Pinpoint the cell where the given text exists, returning its [X, Y] midpoint coordinate. 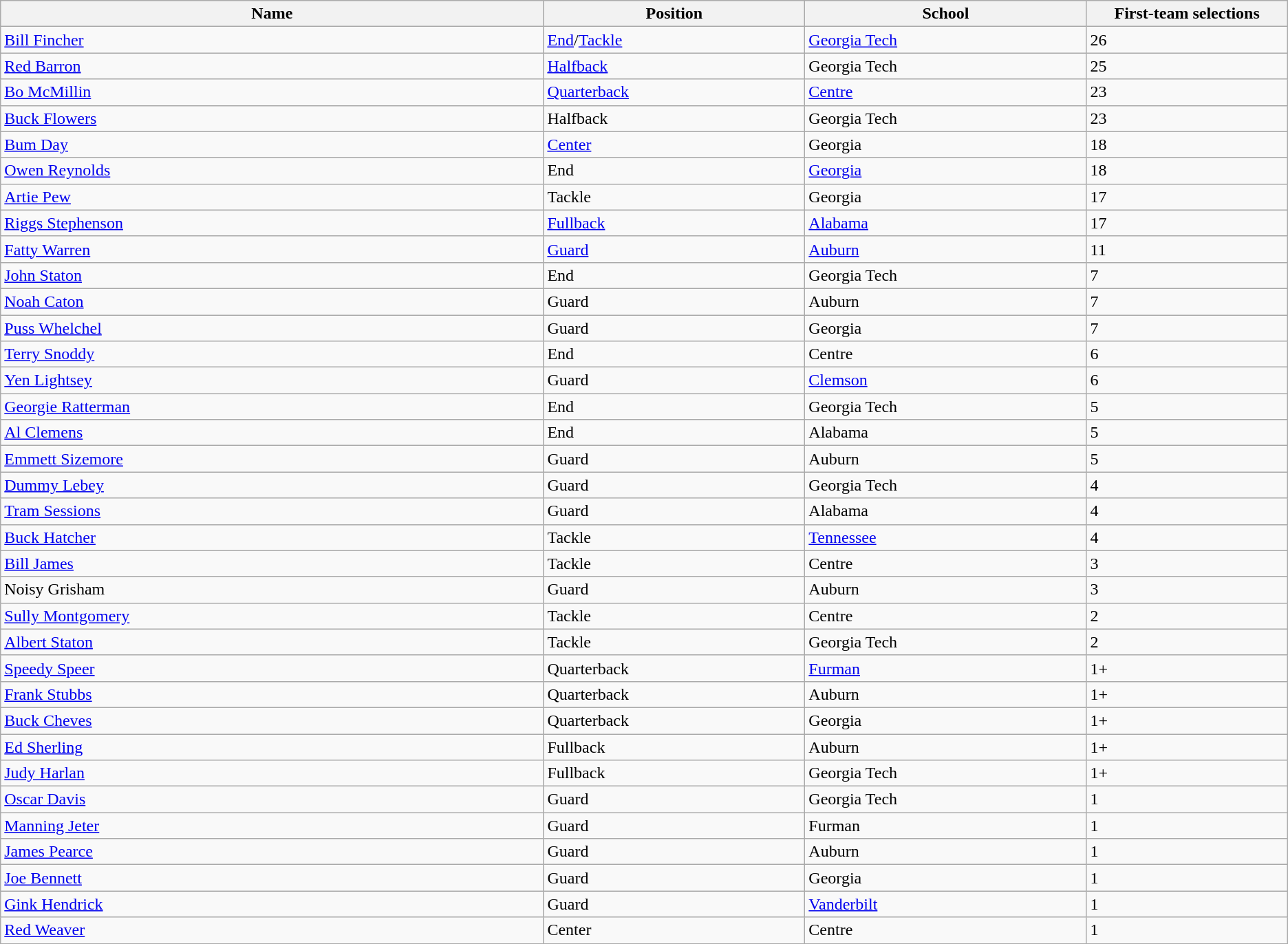
25 [1187, 66]
Sully Montgomery [272, 616]
Puss Whelchel [272, 328]
Bum Day [272, 144]
Owen Reynolds [272, 171]
Dummy Lebey [272, 485]
26 [1187, 40]
Gink Hendrick [272, 904]
Joe Bennett [272, 878]
Position [674, 14]
Noah Caton [272, 301]
Bill James [272, 564]
First-team selections [1187, 14]
Bill Fincher [272, 40]
Buck Cheves [272, 720]
Frank Stubbs [272, 694]
Buck Hatcher [272, 537]
Clemson [945, 380]
Buck Flowers [272, 118]
Terry Snoddy [272, 354]
Tennessee [945, 537]
Red Weaver [272, 930]
End/Tackle [674, 40]
Oscar Davis [272, 800]
Georgie Ratterman [272, 407]
Yen Lightsey [272, 380]
Emmett Sizemore [272, 459]
Judy Harlan [272, 773]
John Staton [272, 275]
Riggs Stephenson [272, 223]
Fatty Warren [272, 249]
Name [272, 14]
Manning Jeter [272, 826]
School [945, 14]
Bo McMillin [272, 92]
Albert Staton [272, 642]
Red Barron [272, 66]
Al Clemens [272, 433]
11 [1187, 249]
Ed Sherling [272, 747]
Noisy Grisham [272, 590]
James Pearce [272, 852]
Vanderbilt [945, 904]
Speedy Speer [272, 668]
Artie Pew [272, 197]
Tram Sessions [272, 511]
